Return (x, y) of the center of cell containing provided text 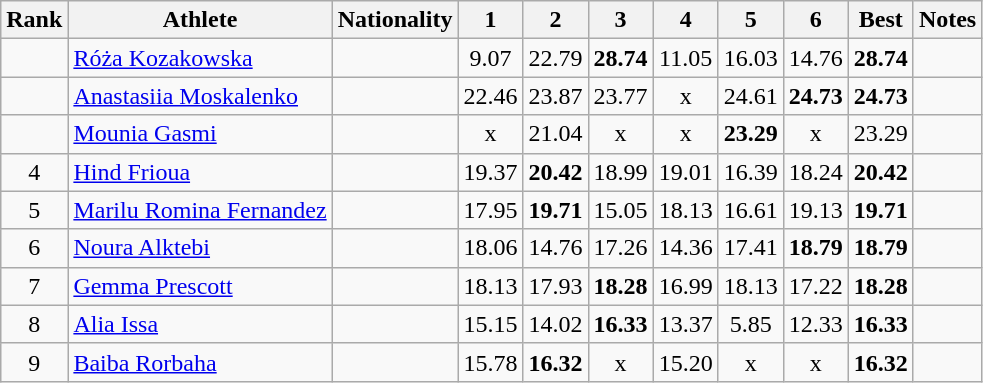
Anastasiia Moskalenko (200, 96)
2 (556, 20)
15.78 (490, 362)
15.15 (490, 324)
Rank (34, 20)
Alia Issa (200, 324)
Hind Frioua (200, 172)
18.99 (620, 172)
18.24 (816, 172)
14.36 (686, 248)
Noura Alktebi (200, 248)
1 (490, 20)
17.26 (620, 248)
14.02 (556, 324)
3 (620, 20)
17.93 (556, 286)
Nationality (395, 20)
15.05 (620, 210)
Athlete (200, 20)
17.95 (490, 210)
22.46 (490, 96)
24.61 (750, 96)
12.33 (816, 324)
21.04 (556, 134)
17.22 (816, 286)
11.05 (686, 58)
Baiba Rorbaha (200, 362)
Marilu Romina Fernandez (200, 210)
Notes (947, 20)
16.03 (750, 58)
5.85 (750, 324)
19.13 (816, 210)
Best (880, 20)
7 (34, 286)
23.77 (620, 96)
Mounia Gasmi (200, 134)
18.06 (490, 248)
15.20 (686, 362)
23.87 (556, 96)
16.99 (686, 286)
16.39 (750, 172)
19.37 (490, 172)
22.79 (556, 58)
Róża Kozakowska (200, 58)
13.37 (686, 324)
17.41 (750, 248)
8 (34, 324)
16.61 (750, 210)
19.01 (686, 172)
Gemma Prescott (200, 286)
9.07 (490, 58)
9 (34, 362)
